Find where the given text appears and provide that cell's center as (X, Y) coordinate. 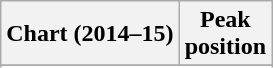
Chart (2014–15) (90, 34)
Peakposition (225, 34)
